For the text-containing cell, return its midpoint in (x, y) coordinate format. 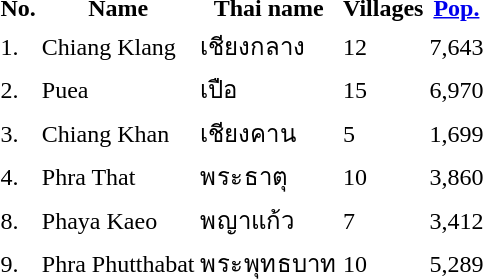
5 (382, 133)
เปือ (269, 90)
พระธาตุ (269, 176)
Puea (118, 90)
Chiang Khan (118, 133)
7 (382, 220)
15 (382, 90)
เชียงคาน (269, 133)
พญาแก้ว (269, 220)
Phra That (118, 176)
Chiang Klang (118, 46)
Phaya Kaeo (118, 220)
12 (382, 46)
10 (382, 176)
เชียงกลาง (269, 46)
